Extract the (X, Y) coordinate from the center of the cell holding the provided text.  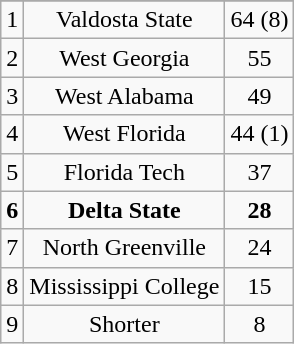
Mississippi College (124, 286)
15 (260, 286)
9 (12, 324)
West Florida (124, 134)
West Alabama (124, 96)
4 (12, 134)
37 (260, 172)
49 (260, 96)
24 (260, 248)
7 (12, 248)
Delta State (124, 210)
6 (12, 210)
64 (8) (260, 20)
North Greenville (124, 248)
5 (12, 172)
2 (12, 58)
Valdosta State (124, 20)
Florida Tech (124, 172)
Shorter (124, 324)
3 (12, 96)
44 (1) (260, 134)
1 (12, 20)
28 (260, 210)
West Georgia (124, 58)
55 (260, 58)
